Detect which cell encompasses the target text, then output its (X, Y) center coordinate. 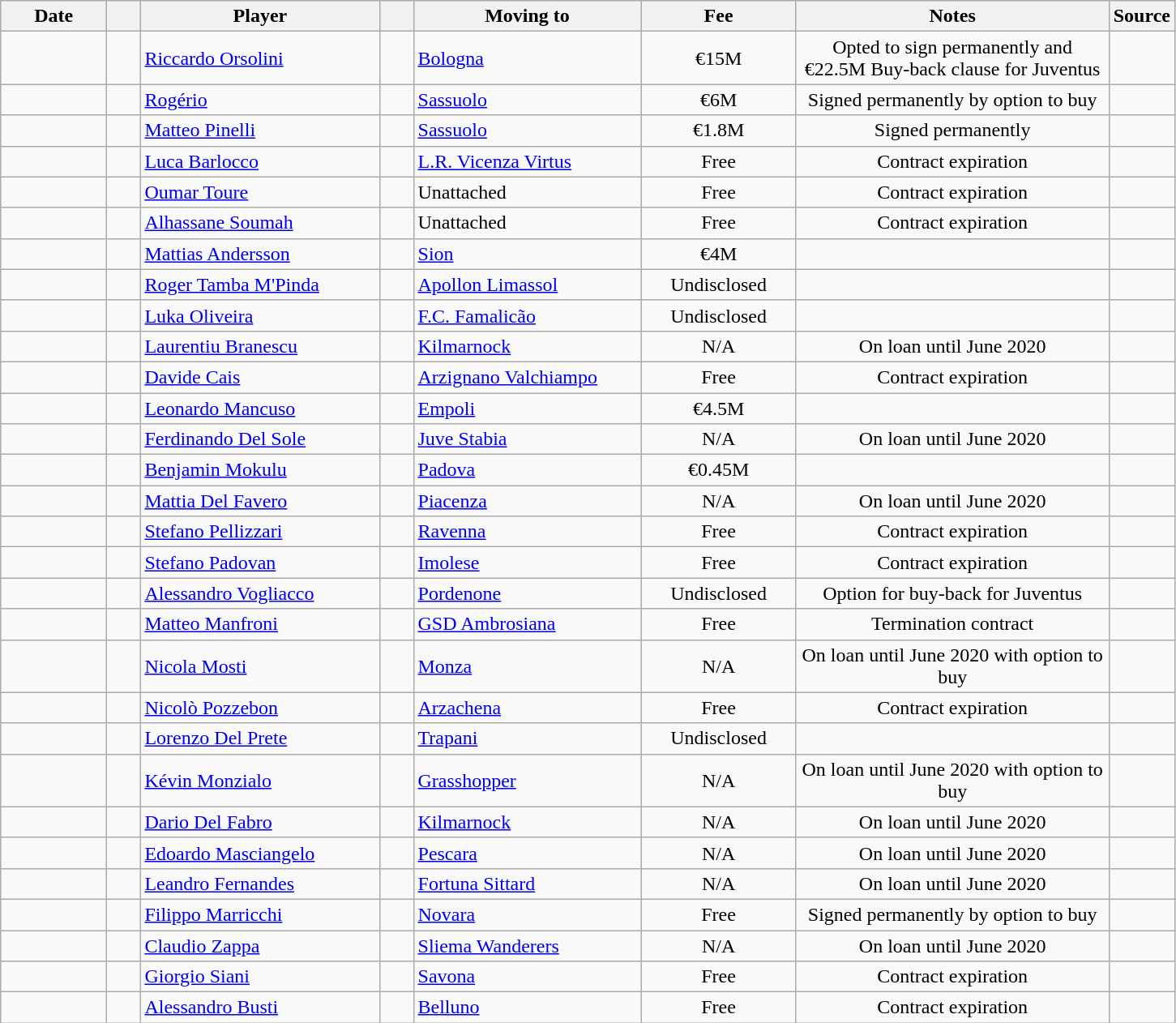
Option for buy-back for Juventus (952, 593)
Benjamin Mokulu (260, 470)
Sion (527, 254)
Leonardo Mancuso (260, 408)
Alhassane Soumah (260, 223)
Dario Del Fabro (260, 822)
Laurentiu Branescu (260, 346)
€0.45M (718, 470)
Termination contract (952, 624)
Roger Tamba M'Pinda (260, 285)
€15M (718, 58)
Opted to sign permanently and €22.5M Buy-back clause for Juventus (952, 58)
Player (260, 16)
Pescara (527, 853)
Source (1141, 16)
Rogério (260, 100)
Fee (718, 16)
Leandro Fernandes (260, 884)
F.C. Famalicão (527, 315)
Belluno (527, 1008)
Matteo Manfroni (260, 624)
€4.5M (718, 408)
Empoli (527, 408)
Moving to (527, 16)
Monza (527, 666)
Arzignano Valchiampo (527, 377)
L.R. Vicenza Virtus (527, 161)
Fortuna Sittard (527, 884)
GSD Ambrosiana (527, 624)
Riccardo Orsolini (260, 58)
Matteo Pinelli (260, 131)
Date (53, 16)
Lorenzo Del Prete (260, 738)
Kévin Monzialo (260, 780)
Savona (527, 977)
Notes (952, 16)
Davide Cais (260, 377)
Stefano Padovan (260, 563)
Apollon Limassol (527, 285)
Oumar Toure (260, 192)
Mattia Del Favero (260, 501)
€4M (718, 254)
Sliema Wanderers (527, 946)
Arzachena (527, 708)
Nicolò Pozzebon (260, 708)
Stefano Pellizzari (260, 532)
€6M (718, 100)
Juve Stabia (527, 439)
Alessandro Vogliacco (260, 593)
Nicola Mosti (260, 666)
Pordenone (527, 593)
Trapani (527, 738)
Ravenna (527, 532)
Luka Oliveira (260, 315)
Signed permanently (952, 131)
Grasshopper (527, 780)
Novara (527, 914)
Imolese (527, 563)
Padova (527, 470)
Ferdinando Del Sole (260, 439)
Claudio Zappa (260, 946)
Alessandro Busti (260, 1008)
Luca Barlocco (260, 161)
Piacenza (527, 501)
Mattias Andersson (260, 254)
€1.8M (718, 131)
Bologna (527, 58)
Giorgio Siani (260, 977)
Edoardo Masciangelo (260, 853)
Filippo Marricchi (260, 914)
